Search for the cell housing the specified text and yield its (X, Y) center coordinate. 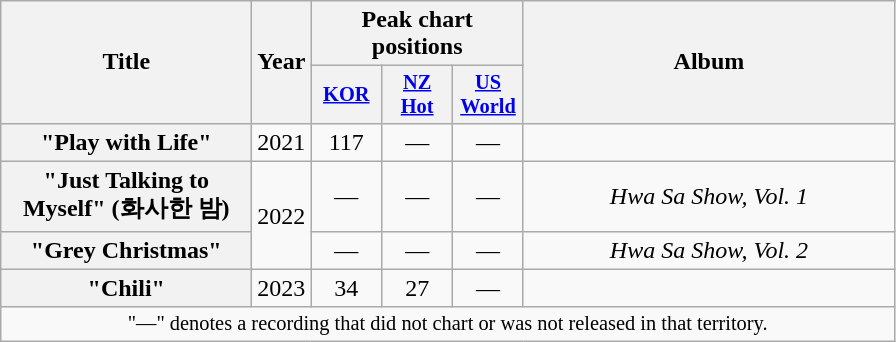
Hwa Sa Show, Vol. 1 (708, 197)
"Just Talking to Myself" (화사한 밤) (126, 197)
Title (126, 62)
Album (708, 62)
2023 (282, 288)
34 (346, 288)
117 (346, 142)
"Chili" (126, 288)
"Play with Life" (126, 142)
2021 (282, 142)
Hwa Sa Show, Vol. 2 (708, 250)
2022 (282, 216)
US World (488, 95)
Year (282, 62)
Peak chart positions (418, 34)
NZHot (418, 95)
KOR (346, 95)
"Grey Christmas" (126, 250)
"—" denotes a recording that did not chart or was not released in that territory. (448, 324)
27 (418, 288)
